Scan for the cell matching the given text and deliver its (X, Y) coordinate at center. 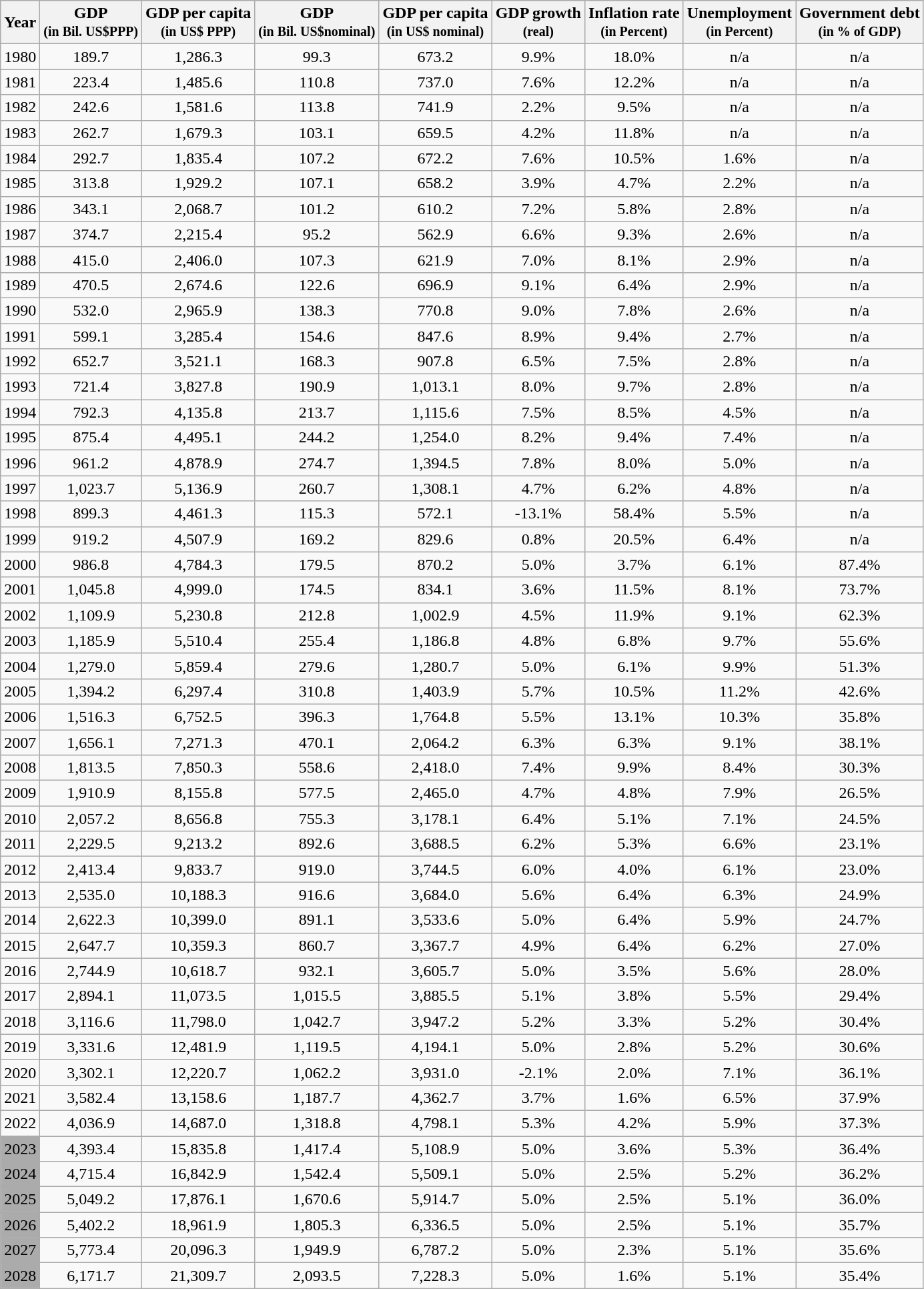
572.1 (435, 514)
2027 (20, 1250)
255.4 (317, 640)
1,280.7 (435, 666)
11.9% (634, 615)
343.1 (91, 209)
1,186.8 (435, 640)
2,674.6 (199, 285)
20,096.3 (199, 1250)
1,910.9 (91, 793)
610.2 (435, 209)
4.9% (538, 945)
169.2 (317, 539)
27.0% (860, 945)
741.9 (435, 107)
24.5% (860, 819)
274.7 (317, 463)
672.2 (435, 158)
3,885.5 (435, 996)
3,116.6 (91, 1021)
1,042.7 (317, 1021)
11.2% (739, 691)
10,188.3 (199, 895)
55.6% (860, 640)
1,286.3 (199, 57)
7,850.3 (199, 768)
470.5 (91, 285)
919.2 (91, 539)
3.5% (634, 971)
5,108.9 (435, 1148)
4,999.0 (199, 590)
1,805.3 (317, 1225)
99.3 (317, 57)
168.3 (317, 362)
1,187.7 (317, 1098)
2012 (20, 869)
0.8% (538, 539)
1982 (20, 107)
5,136.9 (199, 488)
1994 (20, 412)
24.7% (860, 920)
1999 (20, 539)
154.6 (317, 336)
8.5% (634, 412)
3,331.6 (91, 1047)
3.8% (634, 996)
9,833.7 (199, 869)
12,220.7 (199, 1072)
2,465.0 (435, 793)
5.8% (634, 209)
2025 (20, 1200)
2,418.0 (435, 768)
1,015.5 (317, 996)
3,931.0 (435, 1072)
2009 (20, 793)
28.0% (860, 971)
2004 (20, 666)
1,929.2 (199, 183)
11.5% (634, 590)
2002 (20, 615)
659.5 (435, 133)
1990 (20, 310)
658.2 (435, 183)
3,947.2 (435, 1021)
244.2 (317, 438)
892.6 (317, 844)
18.0% (634, 57)
107.2 (317, 158)
829.6 (435, 539)
292.7 (91, 158)
9.5% (634, 107)
2,965.9 (199, 310)
1985 (20, 183)
870.2 (435, 564)
2008 (20, 768)
2011 (20, 844)
2005 (20, 691)
3,688.5 (435, 844)
2,068.7 (199, 209)
189.7 (91, 57)
1993 (20, 387)
374.7 (91, 234)
792.3 (91, 412)
262.7 (91, 133)
12.2% (634, 82)
1,394.5 (435, 463)
30.3% (860, 768)
1980 (20, 57)
2,406.0 (199, 260)
1989 (20, 285)
621.9 (435, 260)
875.4 (91, 438)
1998 (20, 514)
4.0% (634, 869)
1,764.8 (435, 717)
2,093.5 (317, 1276)
8,155.8 (199, 793)
8.2% (538, 438)
3,367.7 (435, 945)
5,509.1 (435, 1174)
2023 (20, 1148)
4,194.1 (435, 1047)
7.2% (538, 209)
310.8 (317, 691)
174.5 (317, 590)
213.7 (317, 412)
2017 (20, 996)
1,002.9 (435, 615)
2,894.1 (91, 996)
4,036.9 (91, 1123)
3,302.1 (91, 1072)
36.4% (860, 1148)
3,533.6 (435, 920)
415.0 (91, 260)
986.8 (91, 564)
1991 (20, 336)
-13.1% (538, 514)
2,647.7 (91, 945)
2,744.9 (91, 971)
4,495.1 (199, 438)
3,285.4 (199, 336)
1996 (20, 463)
1,062.2 (317, 1072)
1995 (20, 438)
3,178.1 (435, 819)
Government debt(in % of GDP) (860, 23)
2026 (20, 1225)
51.3% (860, 666)
1,542.4 (317, 1174)
21,309.7 (199, 1276)
Year (20, 23)
5,402.2 (91, 1225)
1,023.7 (91, 488)
562.9 (435, 234)
1,318.8 (317, 1123)
2,622.3 (91, 920)
2,535.0 (91, 895)
9.3% (634, 234)
1,185.9 (91, 640)
3.3% (634, 1021)
4,878.9 (199, 463)
73.7% (860, 590)
4,461.3 (199, 514)
190.9 (317, 387)
Inflation rate(in Percent) (634, 23)
115.3 (317, 514)
10.3% (739, 717)
916.6 (317, 895)
30.6% (860, 1047)
2003 (20, 640)
558.6 (317, 768)
35.7% (860, 1225)
95.2 (317, 234)
9.0% (538, 310)
-2.1% (538, 1072)
5,049.2 (91, 1200)
6.8% (634, 640)
36.1% (860, 1072)
2020 (20, 1072)
6,752.5 (199, 717)
2.7% (739, 336)
1,670.6 (317, 1200)
2007 (20, 743)
1,115.6 (435, 412)
17,876.1 (199, 1200)
577.5 (317, 793)
2,413.4 (91, 869)
35.4% (860, 1276)
107.1 (317, 183)
35.6% (860, 1250)
2024 (20, 1174)
1,417.4 (317, 1148)
62.3% (860, 615)
1,109.9 (91, 615)
13,158.6 (199, 1098)
1984 (20, 158)
8.9% (538, 336)
2021 (20, 1098)
1,949.9 (317, 1250)
2028 (20, 1276)
2,057.2 (91, 819)
2022 (20, 1123)
1988 (20, 260)
1,679.3 (199, 133)
5.7% (538, 691)
3,521.1 (199, 362)
7,271.3 (199, 743)
23.0% (860, 869)
6.0% (538, 869)
834.1 (435, 590)
1,656.1 (91, 743)
GDP growth(real) (538, 23)
919.0 (317, 869)
961.2 (91, 463)
4,362.7 (435, 1098)
2010 (20, 819)
1,279.0 (91, 666)
1,516.3 (91, 717)
721.4 (91, 387)
2016 (20, 971)
Unemployment(in Percent) (739, 23)
110.8 (317, 82)
1,013.1 (435, 387)
2013 (20, 895)
GDP(in Bil. US$nominal) (317, 23)
3,744.5 (435, 869)
1,581.6 (199, 107)
GDP per capita(in US$ nominal) (435, 23)
7.9% (739, 793)
2,215.4 (199, 234)
396.3 (317, 717)
1992 (20, 362)
1,394.2 (91, 691)
2019 (20, 1047)
15,835.8 (199, 1148)
532.0 (91, 310)
599.1 (91, 336)
1986 (20, 209)
35.8% (860, 717)
11.8% (634, 133)
470.1 (317, 743)
279.6 (317, 666)
12,481.9 (199, 1047)
2006 (20, 717)
1981 (20, 82)
1,403.9 (435, 691)
3,827.8 (199, 387)
24.9% (860, 895)
4,135.8 (199, 412)
4,715.4 (91, 1174)
6,787.2 (435, 1250)
8,656.8 (199, 819)
2,229.5 (91, 844)
GDP per capita(in US$ PPP) (199, 23)
4,393.4 (91, 1148)
4,784.3 (199, 564)
2015 (20, 945)
113.8 (317, 107)
1,254.0 (435, 438)
847.6 (435, 336)
7,228.3 (435, 1276)
1,308.1 (435, 488)
87.4% (860, 564)
3,684.0 (435, 895)
5,510.4 (199, 640)
1,119.5 (317, 1047)
37.3% (860, 1123)
5,230.8 (199, 615)
18,961.9 (199, 1225)
13.1% (634, 717)
8.4% (739, 768)
3,605.7 (435, 971)
770.8 (435, 310)
138.3 (317, 310)
4,798.1 (435, 1123)
11,798.0 (199, 1021)
58.4% (634, 514)
223.4 (91, 82)
26.5% (860, 793)
36.2% (860, 1174)
1,045.8 (91, 590)
2018 (20, 1021)
891.1 (317, 920)
2001 (20, 590)
GDP(in Bil. US$PPP) (91, 23)
242.6 (91, 107)
1997 (20, 488)
2014 (20, 920)
9,213.2 (199, 844)
10,618.7 (199, 971)
6,336.5 (435, 1225)
29.4% (860, 996)
14,687.0 (199, 1123)
5,859.4 (199, 666)
2.0% (634, 1072)
1987 (20, 234)
1,813.5 (91, 768)
737.0 (435, 82)
11,073.5 (199, 996)
2000 (20, 564)
7.0% (538, 260)
10,359.3 (199, 945)
179.5 (317, 564)
30.4% (860, 1021)
101.2 (317, 209)
3,582.4 (91, 1098)
23.1% (860, 844)
755.3 (317, 819)
899.3 (91, 514)
932.1 (317, 971)
1,485.6 (199, 82)
42.6% (860, 691)
5,773.4 (91, 1250)
20.5% (634, 539)
103.1 (317, 133)
696.9 (435, 285)
3.9% (538, 183)
652.7 (91, 362)
212.8 (317, 615)
1,835.4 (199, 158)
6,297.4 (199, 691)
2,064.2 (435, 743)
4,507.9 (199, 539)
6,171.7 (91, 1276)
260.7 (317, 488)
16,842.9 (199, 1174)
673.2 (435, 57)
313.8 (91, 183)
10,399.0 (199, 920)
37.9% (860, 1098)
2.3% (634, 1250)
5,914.7 (435, 1200)
107.3 (317, 260)
860.7 (317, 945)
36.0% (860, 1200)
1983 (20, 133)
38.1% (860, 743)
907.8 (435, 362)
122.6 (317, 285)
